Determine the (x, y) coordinate at the center of the cell enclosing the given text.  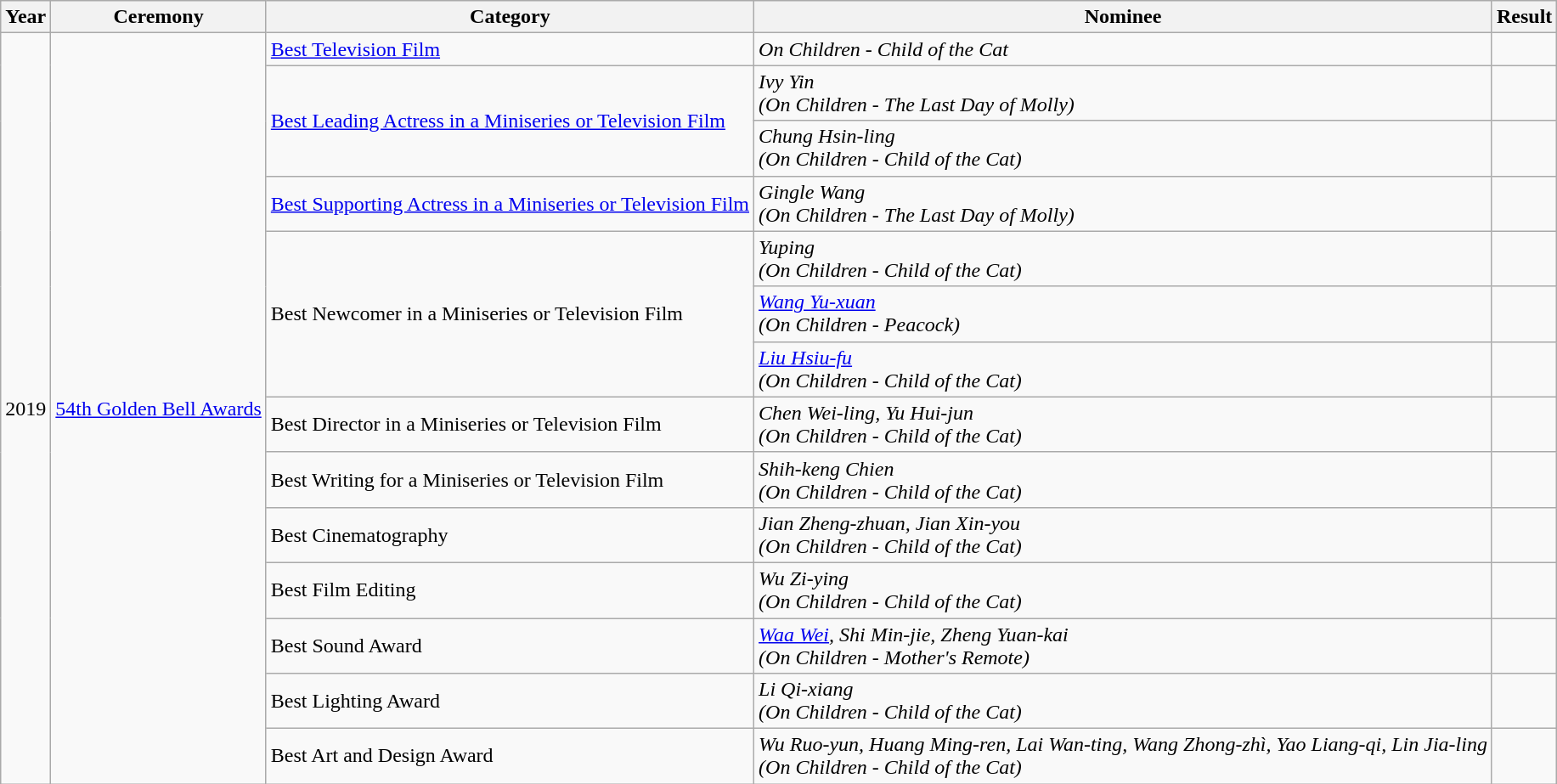
Category (510, 17)
Best Supporting Actress in a Miniseries or Television Film (510, 204)
Chen Wei-ling, Yu Hui-jun(On Children - Child of the Cat) (1123, 425)
Ceremony (159, 17)
54th Golden Bell Awards (159, 409)
Year (25, 17)
Waa Wei, Shi Min-jie, Zheng Yuan-kai(On Children - Mother's Remote) (1123, 646)
Best Director in a Miniseries or Television Film (510, 425)
Gingle Wang(On Children - The Last Day of Molly) (1123, 204)
Chung Hsin-ling(On Children - Child of the Cat) (1123, 148)
Best Sound Award (510, 646)
Best Leading Actress in a Miniseries or Television Film (510, 121)
Best Newcomer in a Miniseries or Television Film (510, 314)
Li Qi-xiang(On Children - Child of the Cat) (1123, 702)
Wang Yu-xuan(On Children - Peacock) (1123, 314)
Wu Ruo-yun, Huang Ming-ren, Lai Wan-ting, Wang Zhong-zhì, Yao Liang-qi, Lin Jia-ling(On Children - Child of the Cat) (1123, 756)
Best Art and Design Award (510, 756)
Jian Zheng-zhuan, Jian Xin-you(On Children - Child of the Cat) (1123, 535)
Result (1524, 17)
2019 (25, 409)
Best Film Editing (510, 589)
Ivy Yin(On Children - The Last Day of Molly) (1123, 93)
Wu Zi-ying(On Children - Child of the Cat) (1123, 589)
Nominee (1123, 17)
Shih-keng Chien(On Children - Child of the Cat) (1123, 479)
Liu Hsiu-fu(On Children - Child of the Cat) (1123, 369)
Best Lighting Award (510, 702)
Best Cinematography (510, 535)
Best Writing for a Miniseries or Television Film (510, 479)
Yuping(On Children - Child of the Cat) (1123, 258)
On Children - Child of the Cat (1123, 49)
Best Television Film (510, 49)
